Return (X, Y) of the center of cell containing provided text 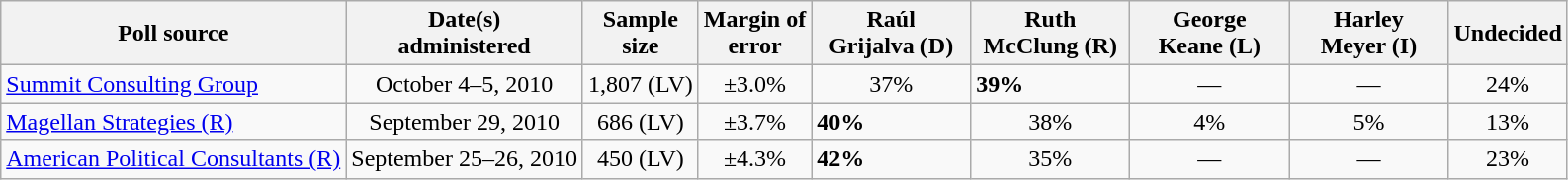
13% (1508, 122)
±3.7% (754, 122)
Magellan Strategies (R) (174, 122)
40% (892, 122)
September 29, 2010 (465, 122)
RuthMcClung (R) (1050, 34)
37% (892, 84)
39% (1050, 84)
Date(s)administered (465, 34)
Summit Consulting Group (174, 84)
24% (1508, 84)
±3.0% (754, 84)
42% (892, 159)
38% (1050, 122)
September 25–26, 2010 (465, 159)
1,807 (LV) (641, 84)
Samplesize (641, 34)
23% (1508, 159)
American Political Consultants (R) (174, 159)
October 4–5, 2010 (465, 84)
450 (LV) (641, 159)
686 (LV) (641, 122)
Poll source (174, 34)
GeorgeKeane (L) (1210, 34)
±4.3% (754, 159)
HarleyMeyer (I) (1368, 34)
Undecided (1508, 34)
35% (1050, 159)
Margin of error (754, 34)
4% (1210, 122)
5% (1368, 122)
RaúlGrijalva (D) (892, 34)
